Search for the cell housing the specified text and yield its (x, y) center coordinate. 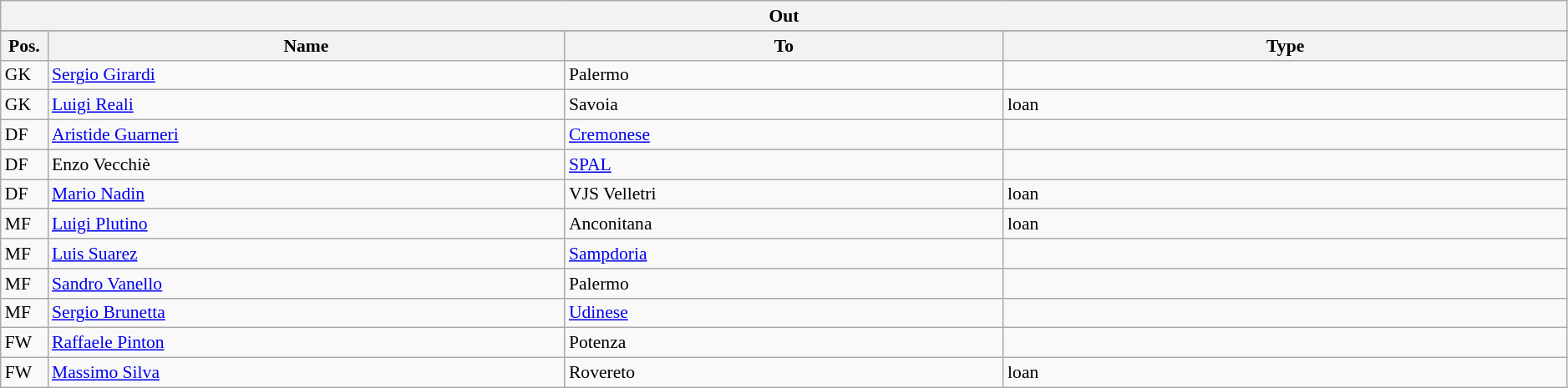
Name (306, 46)
Udinese (784, 313)
Savoia (784, 105)
Luigi Reali (306, 105)
Sergio Girardi (306, 75)
Sandro Vanello (306, 284)
Sergio Brunetta (306, 313)
Type (1285, 46)
Potenza (784, 343)
SPAL (784, 164)
Massimo Silva (306, 373)
Enzo Vecchiè (306, 164)
Rovereto (784, 373)
To (784, 46)
VJS Velletri (784, 194)
Anconitana (784, 224)
Luigi Plutino (306, 224)
Pos. (24, 46)
Luis Suarez (306, 254)
Mario Nadin (306, 194)
Raffaele Pinton (306, 343)
Aristide Guarneri (306, 135)
Sampdoria (784, 254)
Out (784, 16)
Cremonese (784, 135)
